Extract the (X, Y) coordinate from the center of the cell holding the provided text.  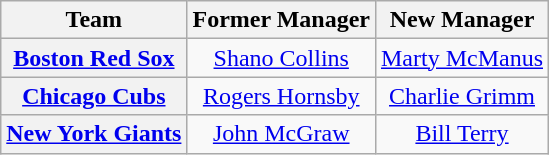
John McGraw (282, 134)
Shano Collins (282, 58)
Rogers Hornsby (282, 96)
Team (94, 20)
Chicago Cubs (94, 96)
Bill Terry (462, 134)
New Manager (462, 20)
Former Manager (282, 20)
Marty McManus (462, 58)
New York Giants (94, 134)
Charlie Grimm (462, 96)
Boston Red Sox (94, 58)
